Determine the [X, Y] coordinate at the center of the cell enclosing the given text.  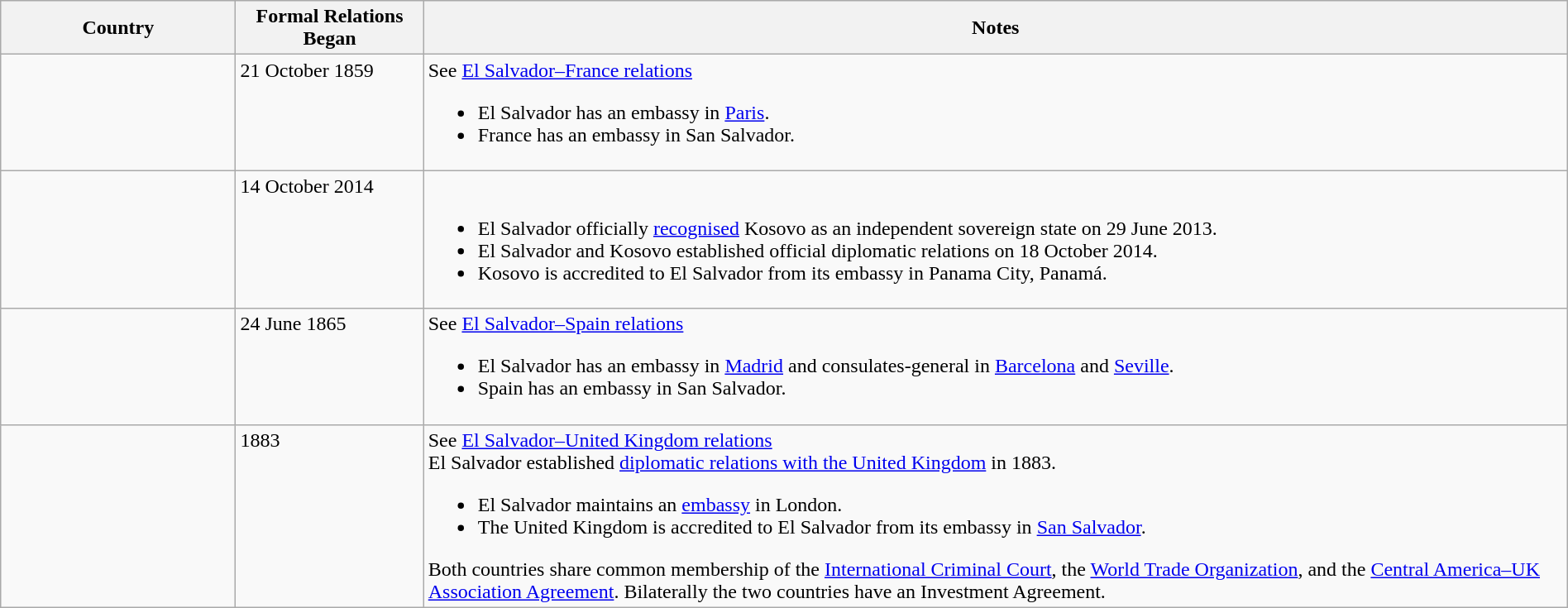
See El Salvador–France relationsEl Salvador has an embassy in Paris.France has an embassy in San Salvador. [996, 113]
1883 [329, 516]
Formal Relations Began [329, 28]
Country [118, 28]
21 October 1859 [329, 113]
24 June 1865 [329, 366]
14 October 2014 [329, 240]
Notes [996, 28]
